Extract the (X, Y) coordinate from the center of the cell holding the provided text.  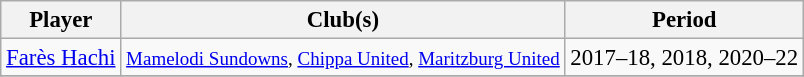
Player (61, 20)
Period (684, 20)
Club(s) (343, 20)
Mamelodi Sundowns, Chippa United, Maritzburg United (343, 58)
2017–18, 2018, 2020–22 (684, 58)
Farès Hachi (61, 58)
